Capture the cell that displays the provided text and extract its [X, Y] central coordinate. 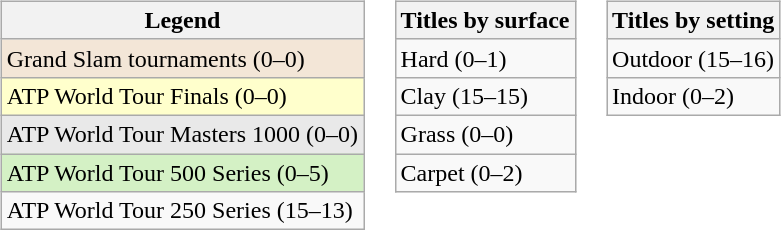
ATP World Tour Finals (0–0) [182, 96]
Indoor (0–2) [694, 96]
Grass (0–0) [485, 134]
Clay (15–15) [485, 96]
Grand Slam tournaments (0–0) [182, 58]
ATP World Tour 500 Series (0–5) [182, 173]
Titles by surface [485, 20]
Outdoor (15–16) [694, 58]
Legend [182, 20]
ATP World Tour 250 Series (15–13) [182, 211]
ATP World Tour Masters 1000 (0–0) [182, 134]
Carpet (0–2) [485, 173]
Titles by setting [694, 20]
Hard (0–1) [485, 58]
